Extract the [X, Y] coordinate from the center of the cell holding the provided text.  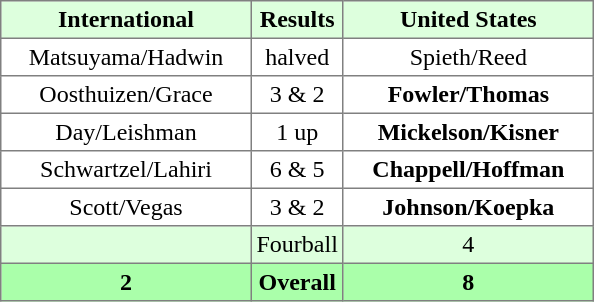
Overall [297, 282]
2 [126, 282]
Chappell/Hoffman [468, 170]
United States [468, 20]
Oosthuizen/Grace [126, 95]
4 [468, 245]
Spieth/Reed [468, 57]
Day/Leishman [126, 132]
Matsuyama/Hadwin [126, 57]
Mickelson/Kisner [468, 132]
International [126, 20]
halved [297, 57]
6 & 5 [297, 170]
Fourball [297, 245]
8 [468, 282]
Results [297, 20]
Johnson/Koepka [468, 207]
Schwartzel/Lahiri [126, 170]
Scott/Vegas [126, 207]
1 up [297, 132]
Fowler/Thomas [468, 95]
